Scan for the cell matching the given text and deliver its (x, y) coordinate at center. 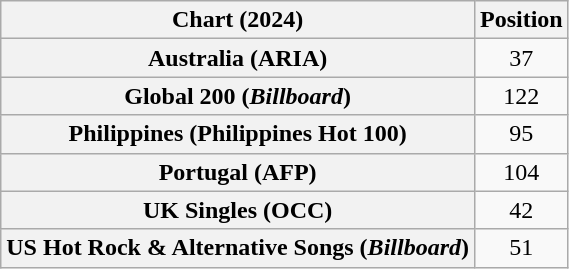
Chart (2024) (238, 20)
Australia (ARIA) (238, 58)
104 (521, 172)
95 (521, 134)
Global 200 (Billboard) (238, 96)
42 (521, 210)
122 (521, 96)
51 (521, 248)
Portugal (AFP) (238, 172)
UK Singles (OCC) (238, 210)
37 (521, 58)
US Hot Rock & Alternative Songs (Billboard) (238, 248)
Philippines (Philippines Hot 100) (238, 134)
Position (521, 20)
